Provide the [X, Y] coordinate of the cell's center where the given text is located.  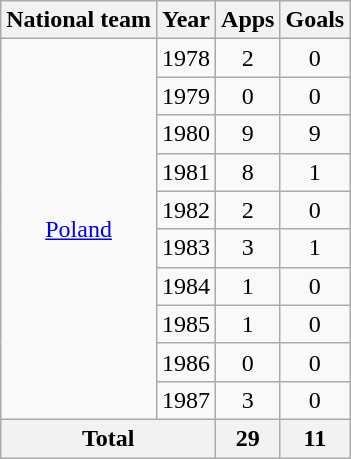
Apps [248, 20]
Total [108, 438]
1983 [186, 248]
1979 [186, 96]
1980 [186, 134]
1985 [186, 324]
1984 [186, 286]
Year [186, 20]
8 [248, 172]
1981 [186, 172]
1986 [186, 362]
Goals [315, 20]
11 [315, 438]
1987 [186, 400]
1978 [186, 58]
Poland [79, 230]
1982 [186, 210]
National team [79, 20]
29 [248, 438]
